Return the (X, Y) coordinate for the center point of the cell that contains the specified text.  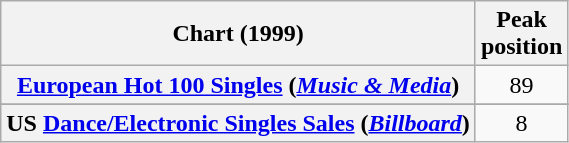
8 (521, 123)
Chart (1999) (238, 34)
89 (521, 85)
European Hot 100 Singles (Music & Media) (238, 85)
US Dance/Electronic Singles Sales (Billboard) (238, 123)
Peakposition (521, 34)
